For the text-containing cell, return its midpoint in [X, Y] coordinate format. 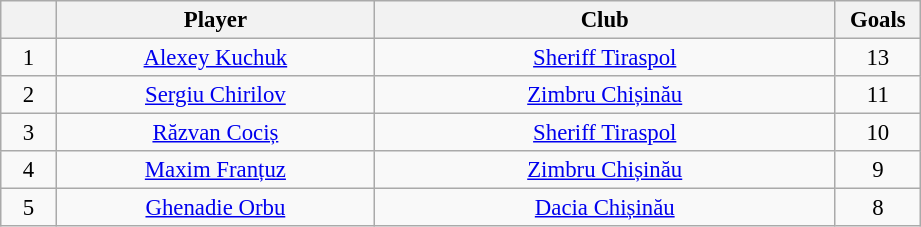
Alexey Kuchuk [215, 58]
Dacia Chișinău [604, 208]
3 [29, 133]
2 [29, 95]
11 [878, 95]
Club [604, 20]
4 [29, 170]
Ghenadie Orbu [215, 208]
Player [215, 20]
1 [29, 58]
Sergiu Chirilov [215, 95]
8 [878, 208]
10 [878, 133]
Maxim Franțuz [215, 170]
Goals [878, 20]
13 [878, 58]
Răzvan Cociș [215, 133]
5 [29, 208]
9 [878, 170]
